Identify which cell holds the provided text, then report its (x, y) central coordinate. 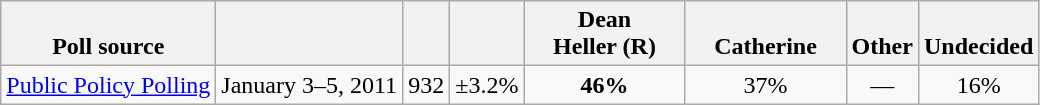
January 3–5, 2011 (310, 85)
Catherine (766, 34)
932 (426, 85)
–– (882, 85)
16% (978, 85)
Public Policy Polling (108, 85)
±3.2% (487, 85)
37% (766, 85)
Other (882, 34)
Undecided (978, 34)
Poll source (108, 34)
DeanHeller (R) (604, 34)
46% (604, 85)
